Determine the [X, Y] coordinate at the center of the cell enclosing the given text.  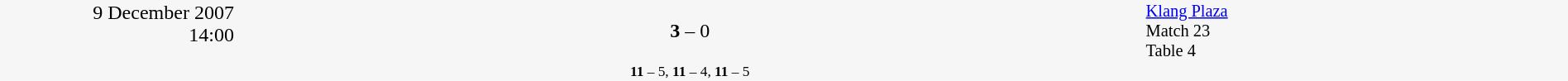
11 – 5, 11 – 4, 11 – 5 [690, 71]
Klang PlazaMatch 23Table 4 [1356, 31]
9 December 200714:00 [117, 40]
3 – 0 [690, 31]
